Extract the [x, y] coordinate from the center of the cell holding the provided text.  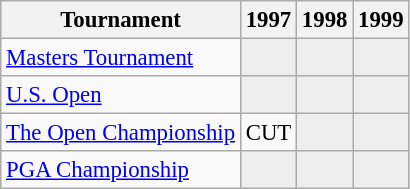
Tournament [121, 20]
Masters Tournament [121, 58]
1997 [268, 20]
PGA Championship [121, 170]
CUT [268, 133]
The Open Championship [121, 133]
1999 [381, 20]
U.S. Open [121, 95]
1998 [325, 20]
